Pinpoint the cell where the given text exists, returning its (x, y) midpoint coordinate. 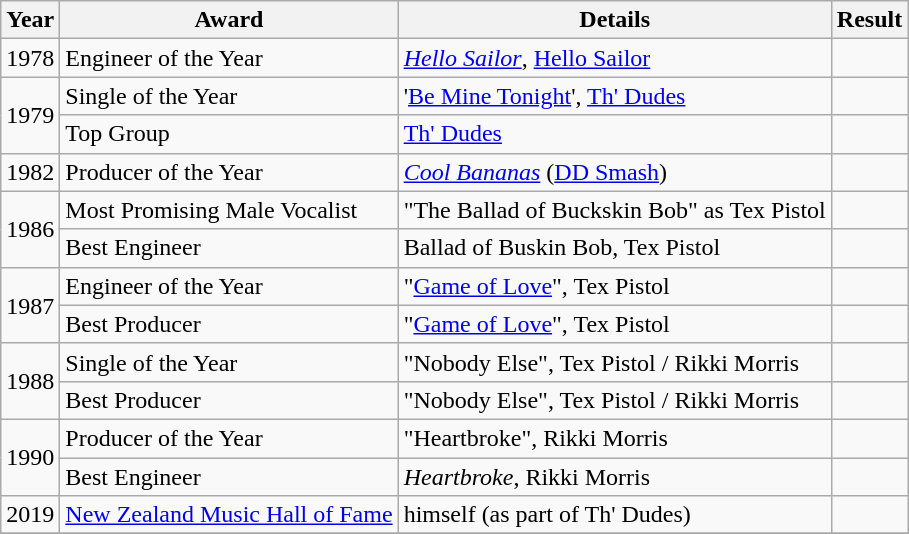
'Be Mine Tonight', Th' Dudes (614, 96)
1987 (30, 305)
Ballad of Buskin Bob, Tex Pistol (614, 248)
Year (30, 20)
Award (229, 20)
2019 (30, 515)
1990 (30, 457)
Th' Dudes (614, 134)
himself (as part of Th' Dudes) (614, 515)
1988 (30, 381)
Hello Sailor, Hello Sailor (614, 58)
New Zealand Music Hall of Fame (229, 515)
"The Ballad of Buckskin Bob" as Tex Pistol (614, 210)
1978 (30, 58)
1982 (30, 172)
1986 (30, 229)
"Heartbroke", Rikki Morris (614, 438)
Result (869, 20)
Cool Bananas (DD Smash) (614, 172)
Most Promising Male Vocalist (229, 210)
Heartbroke, Rikki Morris (614, 477)
Details (614, 20)
1979 (30, 115)
Top Group (229, 134)
